Locate the cell with the specified text and output its [X, Y] center coordinate. 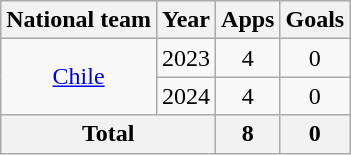
8 [248, 134]
Chile [79, 77]
Apps [248, 20]
Year [186, 20]
Total [108, 134]
2024 [186, 96]
National team [79, 20]
Goals [315, 20]
2023 [186, 58]
